Extract the [X, Y] coordinate from the center of the cell holding the provided text.  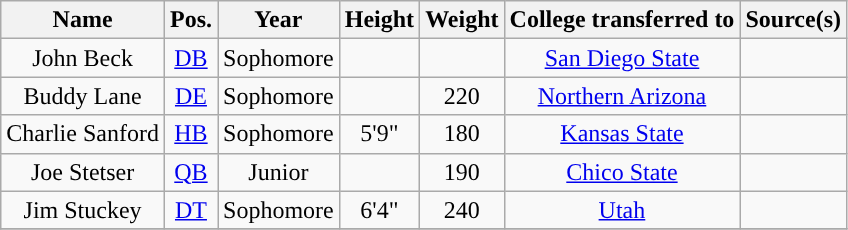
Junior [279, 172]
John Beck [83, 58]
Weight [462, 20]
Jim Stuckey [83, 210]
Utah [622, 210]
Joe Stetser [83, 172]
190 [462, 172]
Buddy Lane [83, 96]
DB [190, 58]
Northern Arizona [622, 96]
Year [279, 20]
220 [462, 96]
DT [190, 210]
6'4" [379, 210]
Chico State [622, 172]
QB [190, 172]
Kansas State [622, 134]
Name [83, 20]
San Diego State [622, 58]
HB [190, 134]
240 [462, 210]
DE [190, 96]
College transferred to [622, 20]
5'9" [379, 134]
Charlie Sanford [83, 134]
Source(s) [794, 20]
Pos. [190, 20]
180 [462, 134]
Height [379, 20]
